Return the (X, Y) coordinate for the center point of the cell that contains the specified text.  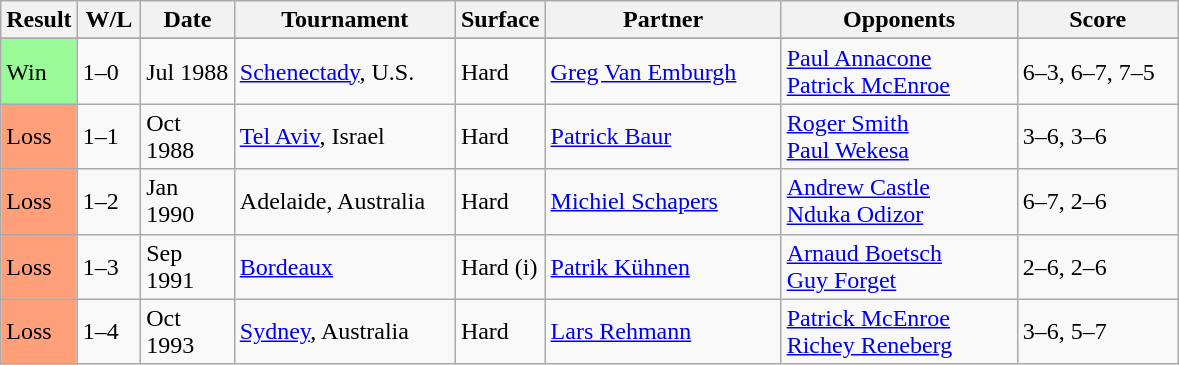
Sydney, Australia (344, 332)
6–3, 6–7, 7–5 (1098, 72)
3–6, 3–6 (1098, 136)
Win (39, 72)
Arnaud Boetsch Guy Forget (899, 266)
W/L (109, 20)
Adelaide, Australia (344, 202)
Opponents (899, 20)
Andrew Castle Nduka Odizor (899, 202)
1–4 (109, 332)
Date (188, 20)
Oct 1993 (188, 332)
Patrik Kühnen (663, 266)
Oct 1988 (188, 136)
1–2 (109, 202)
6–7, 2–6 (1098, 202)
Roger Smith Paul Wekesa (899, 136)
Tel Aviv, Israel (344, 136)
Michiel Schapers (663, 202)
Patrick McEnroe Richey Reneberg (899, 332)
1–0 (109, 72)
2–6, 2–6 (1098, 266)
Surface (500, 20)
Bordeaux (344, 266)
1–1 (109, 136)
Lars Rehmann (663, 332)
Hard (i) (500, 266)
Result (39, 20)
Tournament (344, 20)
Score (1098, 20)
1–3 (109, 266)
Jan 1990 (188, 202)
Greg Van Emburgh (663, 72)
Partner (663, 20)
Patrick Baur (663, 136)
Jul 1988 (188, 72)
Paul Annacone Patrick McEnroe (899, 72)
Sep 1991 (188, 266)
3–6, 5–7 (1098, 332)
Schenectady, U.S. (344, 72)
